Output the [X, Y] coordinate of the center of the cell containing the given text.  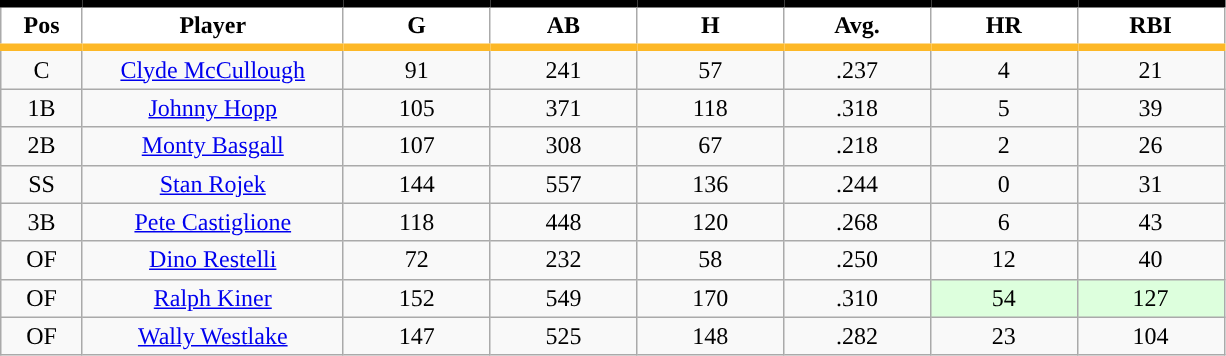
Pos [42, 26]
170 [710, 298]
HR [1004, 26]
.218 [858, 146]
SS [42, 184]
C [42, 68]
RBI [1150, 26]
152 [416, 298]
148 [710, 336]
1B [42, 108]
120 [710, 222]
72 [416, 260]
Avg. [858, 26]
.244 [858, 184]
107 [416, 146]
Player [212, 26]
6 [1004, 222]
5 [1004, 108]
91 [416, 68]
26 [1150, 146]
.268 [858, 222]
Ralph Kiner [212, 298]
23 [1004, 336]
Monty Basgall [212, 146]
H [710, 26]
58 [710, 260]
40 [1150, 260]
21 [1150, 68]
105 [416, 108]
39 [1150, 108]
.250 [858, 260]
67 [710, 146]
12 [1004, 260]
2 [1004, 146]
54 [1004, 298]
31 [1150, 184]
557 [564, 184]
.237 [858, 68]
371 [564, 108]
127 [1150, 298]
43 [1150, 222]
3B [42, 222]
.282 [858, 336]
241 [564, 68]
232 [564, 260]
Stan Rojek [212, 184]
0 [1004, 184]
308 [564, 146]
4 [1004, 68]
.310 [858, 298]
Pete Castiglione [212, 222]
.318 [858, 108]
549 [564, 298]
144 [416, 184]
448 [564, 222]
Dino Restelli [212, 260]
2B [42, 146]
104 [1150, 336]
57 [710, 68]
525 [564, 336]
Johnny Hopp [212, 108]
136 [710, 184]
AB [564, 26]
Clyde McCullough [212, 68]
Wally Westlake [212, 336]
147 [416, 336]
G [416, 26]
